Return the [X, Y] coordinate for the center point of the cell that contains the specified text.  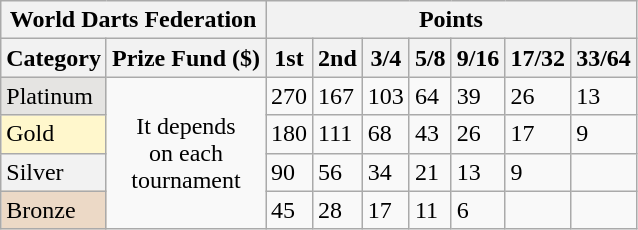
90 [290, 172]
43 [430, 134]
167 [338, 96]
World Darts Federation [134, 20]
28 [338, 210]
3/4 [386, 58]
Platinum [54, 96]
56 [338, 172]
It dependson eachtournament [186, 153]
Points [452, 20]
Category [54, 58]
Bronze [54, 210]
33/64 [604, 58]
5/8 [430, 58]
45 [290, 210]
103 [386, 96]
Gold [54, 134]
1st [290, 58]
9/16 [478, 58]
6 [478, 210]
180 [290, 134]
111 [338, 134]
270 [290, 96]
64 [430, 96]
2nd [338, 58]
17/32 [538, 58]
Silver [54, 172]
34 [386, 172]
Prize Fund ($) [186, 58]
68 [386, 134]
11 [430, 210]
39 [478, 96]
21 [430, 172]
